For the text-containing cell, return its midpoint in [X, Y] coordinate format. 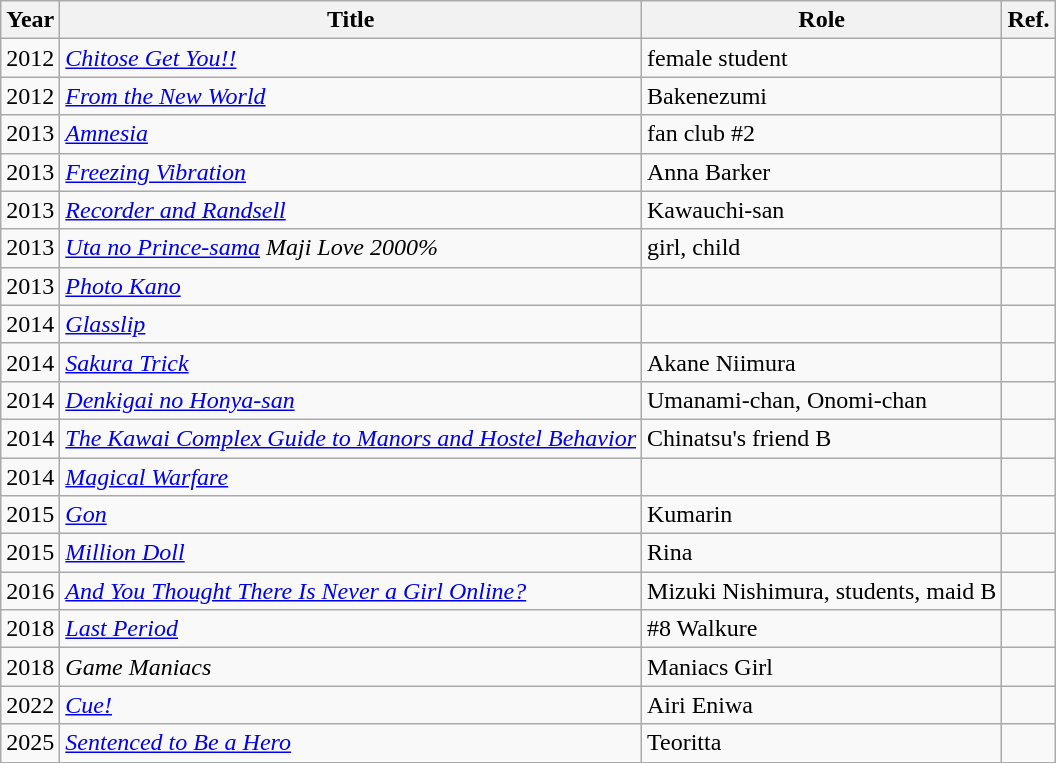
Kawauchi-san [822, 210]
Sentenced to Be a Hero [351, 743]
Glasslip [351, 324]
Title [351, 20]
Amnesia [351, 134]
Year [30, 20]
Photo Kano [351, 286]
From the New World [351, 96]
Freezing Vibration [351, 172]
Mizuki Nishimura, students, maid B [822, 591]
Cue! [351, 705]
Airi Eniwa [822, 705]
Ref. [1028, 20]
Anna Barker [822, 172]
Chitose Get You!! [351, 58]
Sakura Trick [351, 362]
female student [822, 58]
2025 [30, 743]
Denkigai no Honya-san [351, 400]
Gon [351, 515]
Chinatsu's friend B [822, 438]
2022 [30, 705]
#8 Walkure [822, 629]
Last Period [351, 629]
Recorder and Randsell [351, 210]
And You Thought There Is Never a Girl Online? [351, 591]
Maniacs Girl [822, 667]
Umanami-chan, Onomi-chan [822, 400]
Akane Niimura [822, 362]
fan club #2 [822, 134]
2016 [30, 591]
The Kawai Complex Guide to Manors and Hostel Behavior [351, 438]
Bakenezumi [822, 96]
girl, child [822, 248]
Kumarin [822, 515]
Uta no Prince-sama Maji Love 2000% [351, 248]
Teoritta [822, 743]
Million Doll [351, 553]
Game Maniacs [351, 667]
Rina [822, 553]
Role [822, 20]
Magical Warfare [351, 477]
